Pinpoint the cell where the given text exists, returning its (x, y) midpoint coordinate. 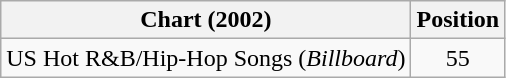
Chart (2002) (206, 20)
US Hot R&B/Hip-Hop Songs (Billboard) (206, 58)
55 (458, 58)
Position (458, 20)
